Detect which cell encompasses the target text, then output its (X, Y) center coordinate. 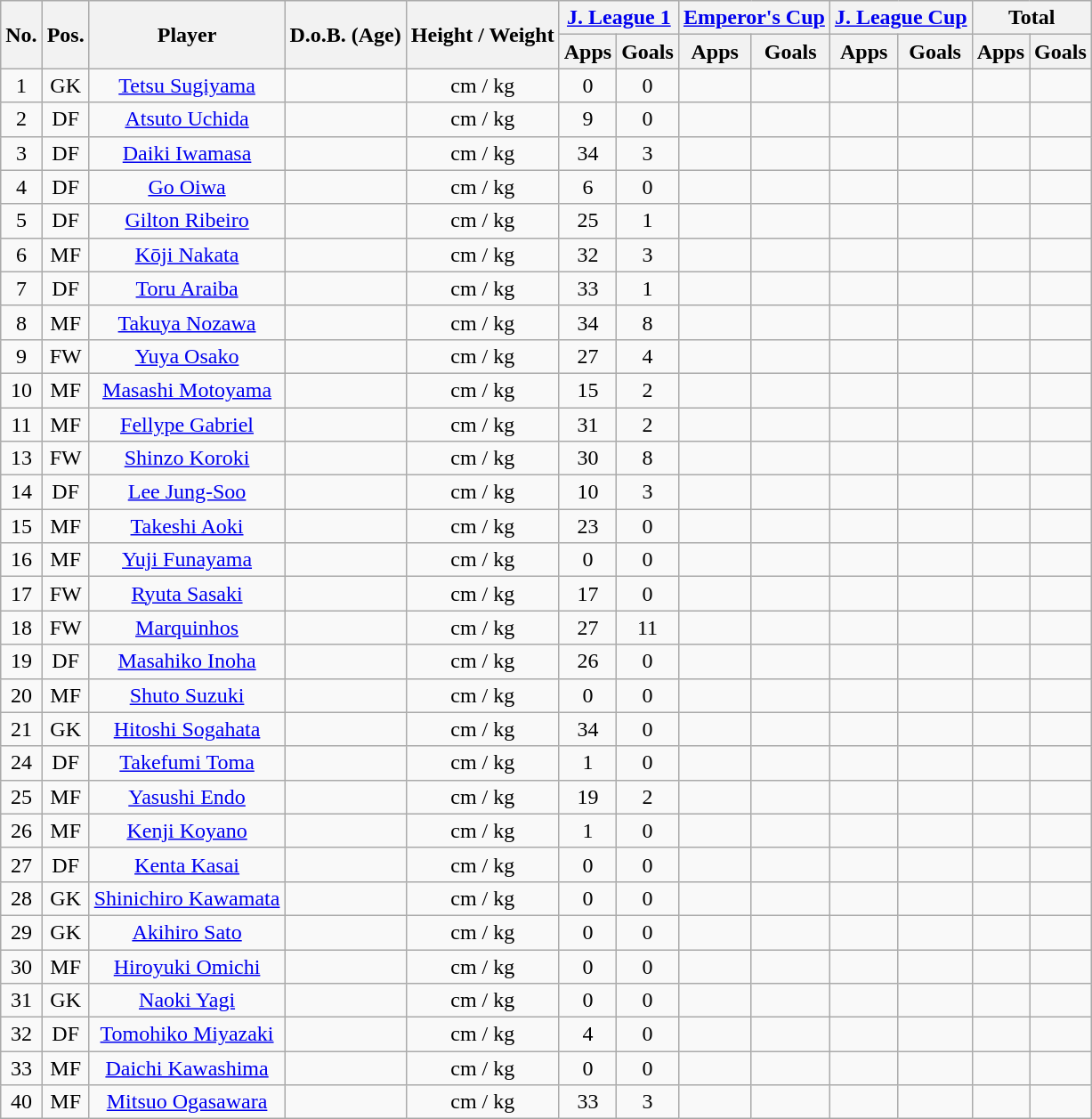
Mitsuo Ogasawara (187, 1102)
21 (21, 729)
Pos. (66, 35)
Kenji Koyano (187, 831)
Atsuto Uchida (187, 119)
Kenta Kasai (187, 864)
Yuya Osako (187, 356)
Emperor's Cup (754, 18)
Fellype Gabriel (187, 425)
Height / Weight (482, 35)
Daiki Iwamasa (187, 153)
D.o.B. (Age) (345, 35)
40 (21, 1102)
Hiroyuki Omichi (187, 966)
Takeshi Aoki (187, 526)
13 (21, 458)
14 (21, 492)
Marquinhos (187, 628)
20 (21, 695)
Shinichiro Kawamata (187, 898)
Shuto Suzuki (187, 695)
Shinzo Koroki (187, 458)
Toru Araiba (187, 288)
23 (587, 526)
Total (1031, 18)
Takefumi Toma (187, 763)
18 (21, 628)
Daichi Kawashima (187, 1068)
24 (21, 763)
Go Oiwa (187, 187)
J. League 1 (619, 18)
Naoki Yagi (187, 1001)
Takuya Nozawa (187, 322)
Hitoshi Sogahata (187, 729)
Masahiko Inoha (187, 661)
Tomohiko Miyazaki (187, 1034)
Lee Jung-Soo (187, 492)
Masashi Motoyama (187, 390)
Akihiro Sato (187, 932)
29 (21, 932)
Ryuta Sasaki (187, 594)
Player (187, 35)
Tetsu Sugiyama (187, 85)
5 (21, 221)
Yasushi Endo (187, 797)
Yuji Funayama (187, 560)
Gilton Ribeiro (187, 221)
7 (21, 288)
16 (21, 560)
No. (21, 35)
J. League Cup (901, 18)
28 (21, 898)
Kōji Nakata (187, 255)
